Provide the (X, Y) coordinate of the cell's center where the given text is located.  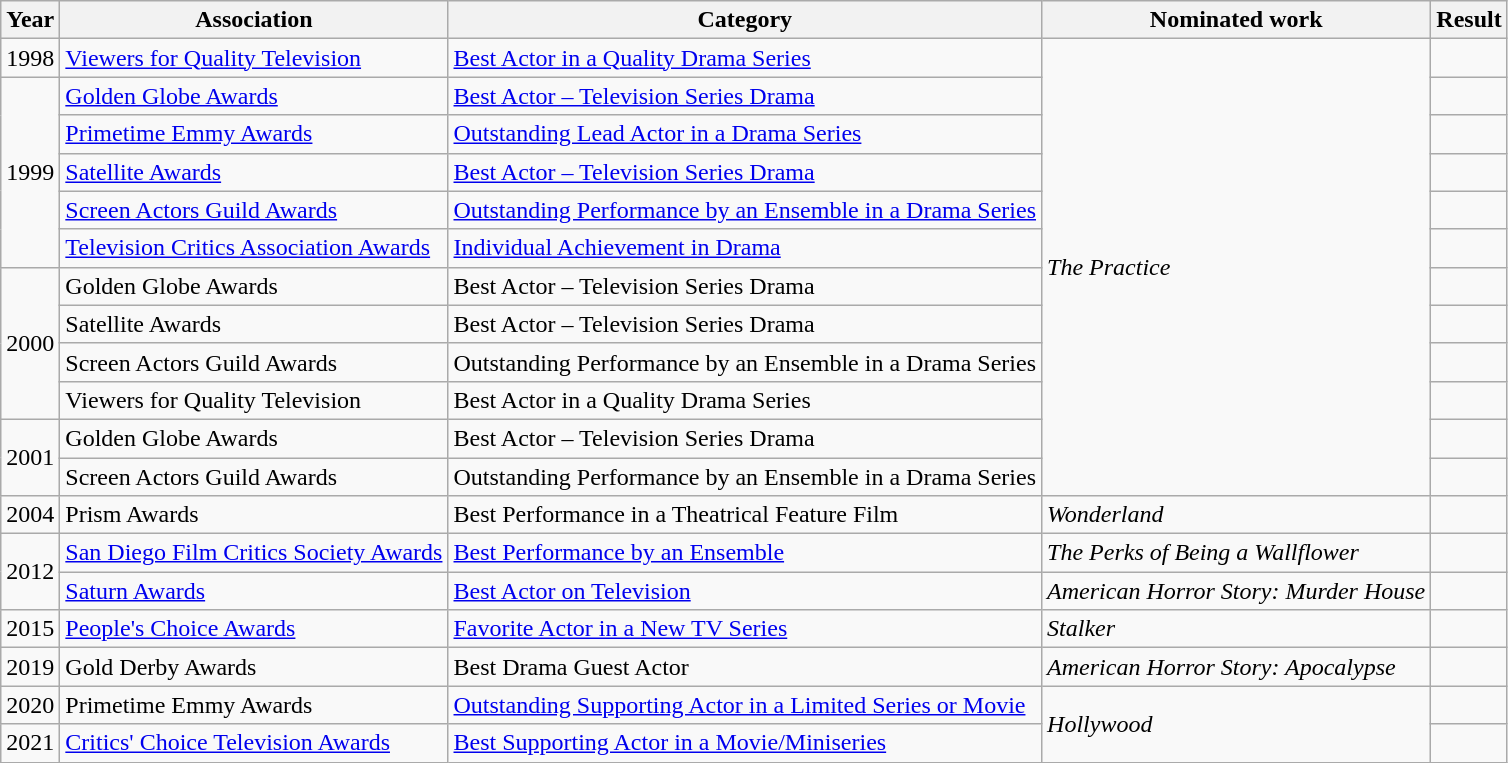
Individual Achievement in Drama (745, 248)
American Horror Story: Murder House (1236, 591)
Best Drama Guest Actor (745, 667)
2015 (30, 629)
Hollywood (1236, 724)
The Practice (1236, 268)
2001 (30, 457)
Gold Derby Awards (254, 667)
Result (1469, 20)
People's Choice Awards (254, 629)
1998 (30, 58)
Favorite Actor in a New TV Series (745, 629)
Television Critics Association Awards (254, 248)
Prism Awards (254, 515)
Category (745, 20)
Best Actor on Television (745, 591)
Nominated work (1236, 20)
2021 (30, 743)
2019 (30, 667)
American Horror Story: Apocalypse (1236, 667)
Association (254, 20)
Best Performance by an Ensemble (745, 553)
Critics' Choice Television Awards (254, 743)
Wonderland (1236, 515)
2020 (30, 705)
2004 (30, 515)
Best Supporting Actor in a Movie/Miniseries (745, 743)
San Diego Film Critics Society Awards (254, 553)
Outstanding Lead Actor in a Drama Series (745, 134)
2012 (30, 572)
Stalker (1236, 629)
Saturn Awards (254, 591)
Outstanding Supporting Actor in a Limited Series or Movie (745, 705)
Best Performance in a Theatrical Feature Film (745, 515)
The Perks of Being a Wallflower (1236, 553)
1999 (30, 172)
Year (30, 20)
2000 (30, 343)
